Determine the [X, Y] coordinate at the center of the cell enclosing the given text.  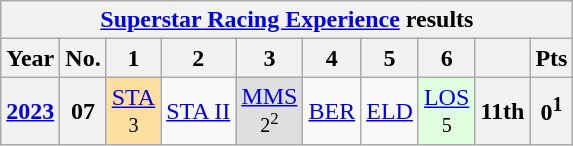
ELD [390, 110]
MMS22 [270, 110]
BER [332, 110]
STA3 [133, 110]
1 [133, 58]
01 [552, 110]
5 [390, 58]
2023 [30, 110]
LOS5 [446, 110]
2 [198, 58]
3 [270, 58]
STA II [198, 110]
No. [83, 58]
Pts [552, 58]
Year [30, 58]
07 [83, 110]
Superstar Racing Experience results [287, 20]
4 [332, 58]
11th [502, 110]
6 [446, 58]
